Return [X, Y] of the center of cell containing provided text 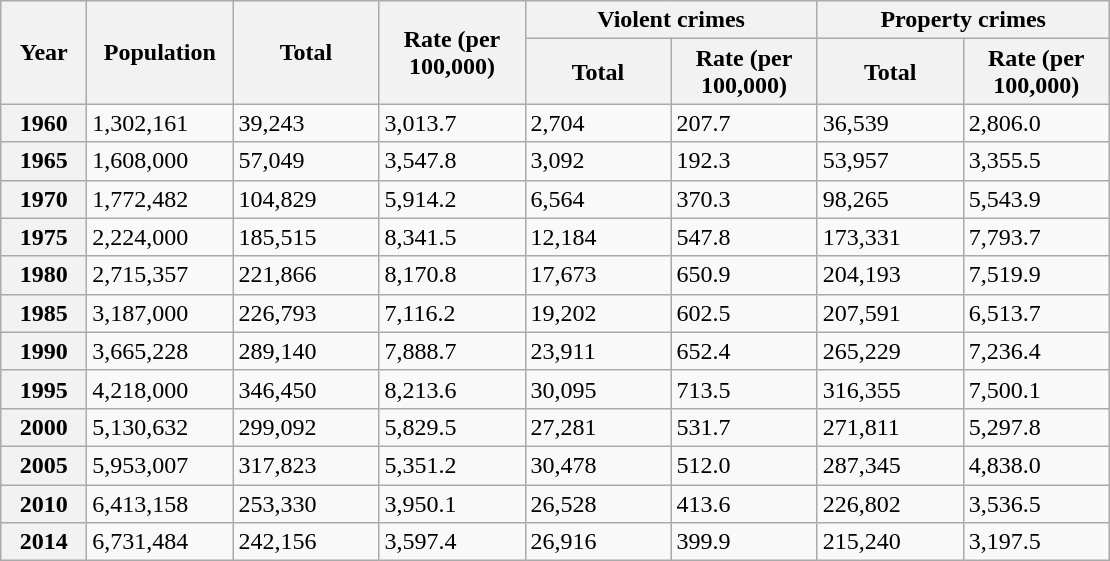
6,513.7 [1036, 313]
226,793 [306, 313]
2014 [44, 542]
5,130,632 [160, 427]
3,187,000 [160, 313]
226,802 [890, 503]
316,355 [890, 389]
650.9 [744, 275]
17,673 [598, 275]
192.3 [744, 161]
271,811 [890, 427]
1965 [44, 161]
1960 [44, 123]
5,297.8 [1036, 427]
5,953,007 [160, 465]
204,193 [890, 275]
2005 [44, 465]
4,838.0 [1036, 465]
2000 [44, 427]
2010 [44, 503]
7,888.7 [452, 351]
1970 [44, 199]
399.9 [744, 542]
4,218,000 [160, 389]
287,345 [890, 465]
253,330 [306, 503]
215,240 [890, 542]
713.5 [744, 389]
5,351.2 [452, 465]
26,916 [598, 542]
Year [44, 52]
3,536.5 [1036, 503]
299,092 [306, 427]
413.6 [744, 503]
370.3 [744, 199]
3,665,228 [160, 351]
2,806.0 [1036, 123]
512.0 [744, 465]
531.7 [744, 427]
2,704 [598, 123]
7,519.9 [1036, 275]
98,265 [890, 199]
1,772,482 [160, 199]
7,116.2 [452, 313]
Population [160, 52]
3,547.8 [452, 161]
6,731,484 [160, 542]
5,829.5 [452, 427]
221,866 [306, 275]
8,213.6 [452, 389]
317,823 [306, 465]
173,331 [890, 237]
3,197.5 [1036, 542]
5,543.9 [1036, 199]
3,950.1 [452, 503]
5,914.2 [452, 199]
3,355.5 [1036, 161]
547.8 [744, 237]
23,911 [598, 351]
6,564 [598, 199]
27,281 [598, 427]
2,715,357 [160, 275]
1995 [44, 389]
265,229 [890, 351]
1975 [44, 237]
6,413,158 [160, 503]
289,140 [306, 351]
8,170.8 [452, 275]
3,092 [598, 161]
104,829 [306, 199]
19,202 [598, 313]
602.5 [744, 313]
3,597.4 [452, 542]
207,591 [890, 313]
7,793.7 [1036, 237]
Property crimes [963, 20]
652.4 [744, 351]
185,515 [306, 237]
8,341.5 [452, 237]
1,302,161 [160, 123]
39,243 [306, 123]
57,049 [306, 161]
12,184 [598, 237]
36,539 [890, 123]
2,224,000 [160, 237]
346,450 [306, 389]
242,156 [306, 542]
3,013.7 [452, 123]
53,957 [890, 161]
1985 [44, 313]
26,528 [598, 503]
207.7 [744, 123]
Violent crimes [671, 20]
1,608,000 [160, 161]
1990 [44, 351]
1980 [44, 275]
7,500.1 [1036, 389]
30,478 [598, 465]
30,095 [598, 389]
7,236.4 [1036, 351]
